For the text-containing cell, return its midpoint in (X, Y) coordinate format. 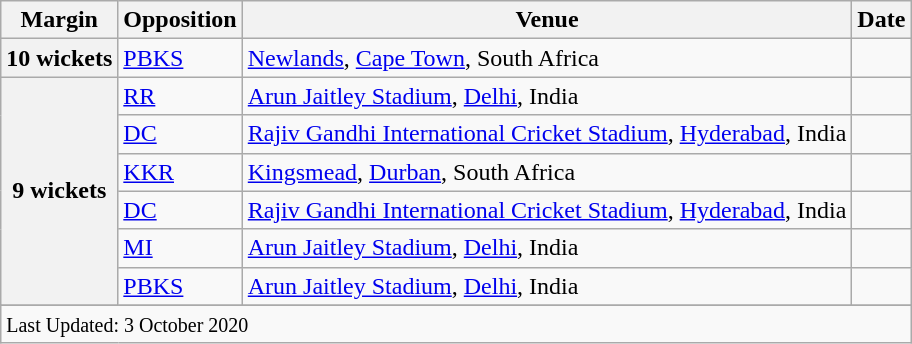
KKR (180, 172)
10 wickets (60, 58)
Date (882, 20)
9 wickets (60, 191)
Opposition (180, 20)
Newlands, Cape Town, South Africa (547, 58)
MI (180, 248)
Kingsmead, Durban, South Africa (547, 172)
RR (180, 96)
Venue (547, 20)
Last Updated: 3 October 2020 (456, 324)
Margin (60, 20)
